Return (x, y) of the center of cell containing provided text 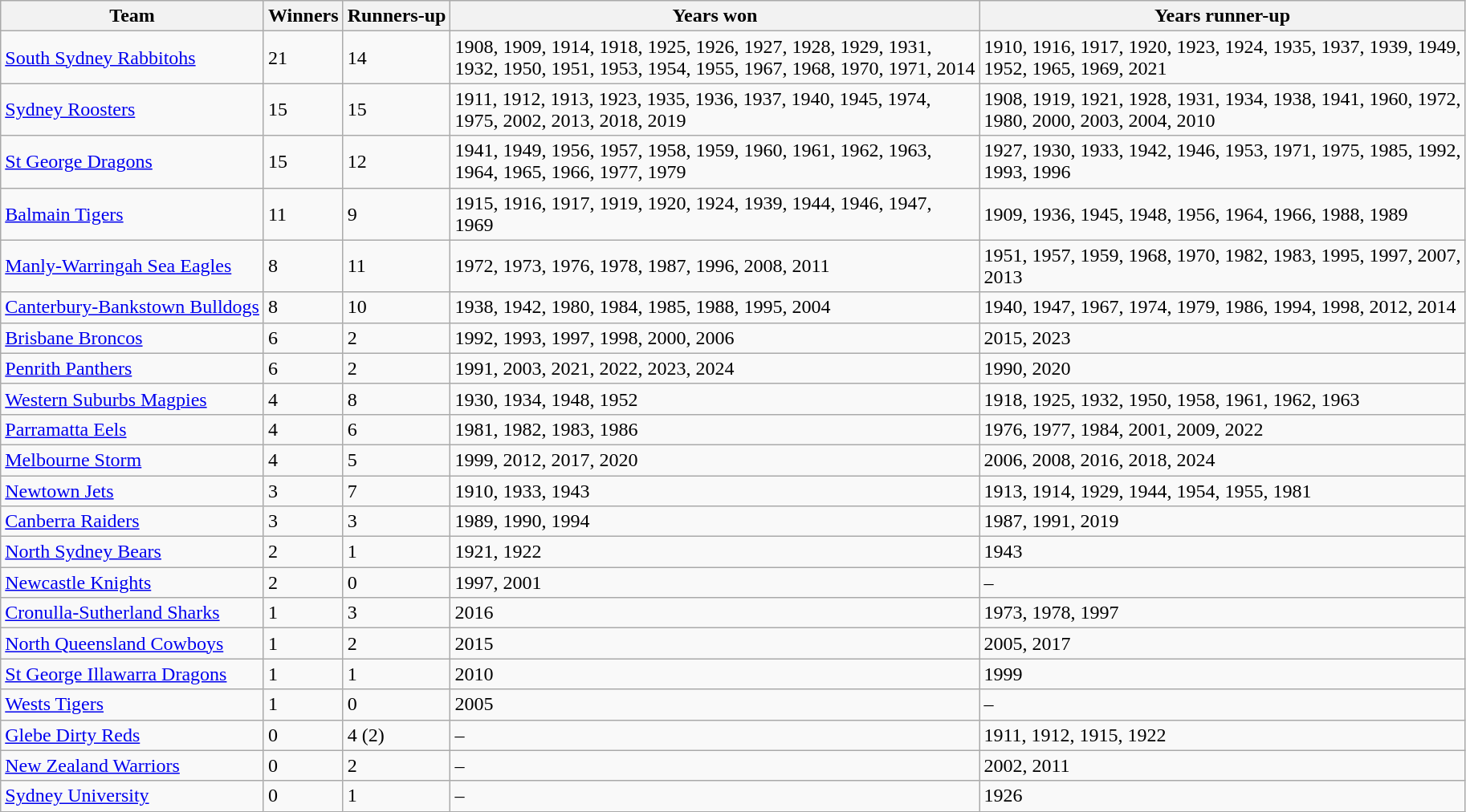
2015, 2023 (1222, 338)
2010 (715, 674)
Brisbane Broncos (132, 338)
St George Illawarra Dragons (132, 674)
1973, 1978, 1997 (1222, 613)
1990, 2020 (1222, 368)
1918, 1925, 1932, 1950, 1958, 1961, 1962, 1963 (1222, 399)
1940, 1947, 1967, 1974, 1979, 1986, 1994, 1998, 2012, 2014 (1222, 307)
14 (397, 58)
North Sydney Bears (132, 552)
Sydney Roosters (132, 109)
Parramatta Eels (132, 429)
1943 (1222, 552)
South Sydney Rabbitohs (132, 58)
1930, 1934, 1948, 1952 (715, 399)
1987, 1991, 2019 (1222, 522)
1997, 2001 (715, 583)
2016 (715, 613)
Winners (303, 16)
1910, 1933, 1943 (715, 490)
12 (397, 162)
9 (397, 213)
Years won (715, 16)
1915, 1916, 1917, 1919, 1920, 1924, 1939, 1944, 1946, 1947,1969 (715, 213)
1972, 1973, 1976, 1978, 1987, 1996, 2008, 2011 (715, 266)
2006, 2008, 2016, 2018, 2024 (1222, 460)
Newtown Jets (132, 490)
2005, 2017 (1222, 644)
1951, 1957, 1959, 1968, 1970, 1982, 1983, 1995, 1997, 2007,2013 (1222, 266)
Western Suburbs Magpies (132, 399)
Cronulla-Sutherland Sharks (132, 613)
Newcastle Knights (132, 583)
Manly-Warringah Sea Eagles (132, 266)
1941, 1949, 1956, 1957, 1958, 1959, 1960, 1961, 1962, 1963,1964, 1965, 1966, 1977, 1979 (715, 162)
Sydney University (132, 796)
1989, 1990, 1994 (715, 522)
Team (132, 16)
Runners-up (397, 16)
1909, 1936, 1945, 1948, 1956, 1964, 1966, 1988, 1989 (1222, 213)
Melbourne Storm (132, 460)
1999, 2012, 2017, 2020 (715, 460)
1913, 1914, 1929, 1944, 1954, 1955, 1981 (1222, 490)
2005 (715, 704)
Penrith Panthers (132, 368)
7 (397, 490)
North Queensland Cowboys (132, 644)
Balmain Tigers (132, 213)
21 (303, 58)
10 (397, 307)
1908, 1919, 1921, 1928, 1931, 1934, 1938, 1941, 1960, 1972,1980, 2000, 2003, 2004, 2010 (1222, 109)
2015 (715, 644)
1981, 1982, 1983, 1986 (715, 429)
New Zealand Warriors (132, 765)
Canterbury-Bankstown Bulldogs (132, 307)
1911, 1912, 1913, 1923, 1935, 1936, 1937, 1940, 1945, 1974,1975, 2002, 2013, 2018, 2019 (715, 109)
1938, 1942, 1980, 1984, 1985, 1988, 1995, 2004 (715, 307)
Wests Tigers (132, 704)
1911, 1912, 1915, 1922 (1222, 735)
1921, 1922 (715, 552)
Glebe Dirty Reds (132, 735)
2002, 2011 (1222, 765)
4 (2) (397, 735)
1908, 1909, 1914, 1918, 1925, 1926, 1927, 1928, 1929, 1931,1932, 1950, 1951, 1953, 1954, 1955, 1967, 1968, 1970, 1971, 2014 (715, 58)
1927, 1930, 1933, 1942, 1946, 1953, 1971, 1975, 1985, 1992,1993, 1996 (1222, 162)
1992, 1993, 1997, 1998, 2000, 2006 (715, 338)
5 (397, 460)
1991, 2003, 2021, 2022, 2023, 2024 (715, 368)
1926 (1222, 796)
1910, 1916, 1917, 1920, 1923, 1924, 1935, 1937, 1939, 1949,1952, 1965, 1969, 2021 (1222, 58)
Canberra Raiders (132, 522)
1999 (1222, 674)
1976, 1977, 1984, 2001, 2009, 2022 (1222, 429)
St George Dragons (132, 162)
Years runner-up (1222, 16)
